Return the (X, Y) coordinate for the center point of the cell that contains the specified text.  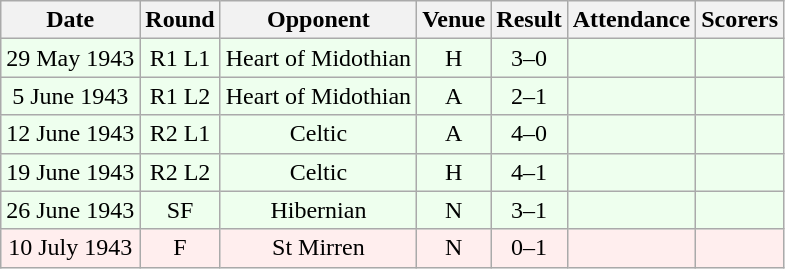
29 May 1943 (70, 58)
St Mirren (318, 248)
Opponent (318, 20)
5 June 1943 (70, 96)
R2 L2 (180, 172)
Scorers (740, 20)
SF (180, 210)
Attendance (631, 20)
19 June 1943 (70, 172)
Round (180, 20)
Venue (454, 20)
3–1 (529, 210)
Result (529, 20)
26 June 1943 (70, 210)
Date (70, 20)
3–0 (529, 58)
Hibernian (318, 210)
10 July 1943 (70, 248)
12 June 1943 (70, 134)
F (180, 248)
4–0 (529, 134)
4–1 (529, 172)
0–1 (529, 248)
R2 L1 (180, 134)
2–1 (529, 96)
R1 L2 (180, 96)
R1 L1 (180, 58)
